Scan for the cell matching the given text and deliver its [x, y] coordinate at center. 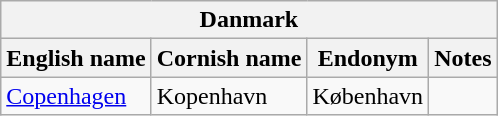
English name [76, 58]
Danmark [249, 20]
Endonym [368, 58]
København [368, 96]
Cornish name [229, 58]
Copenhagen [76, 96]
Kopenhavn [229, 96]
Notes [463, 58]
